Output the (x, y) coordinate of the center of the cell containing the given text.  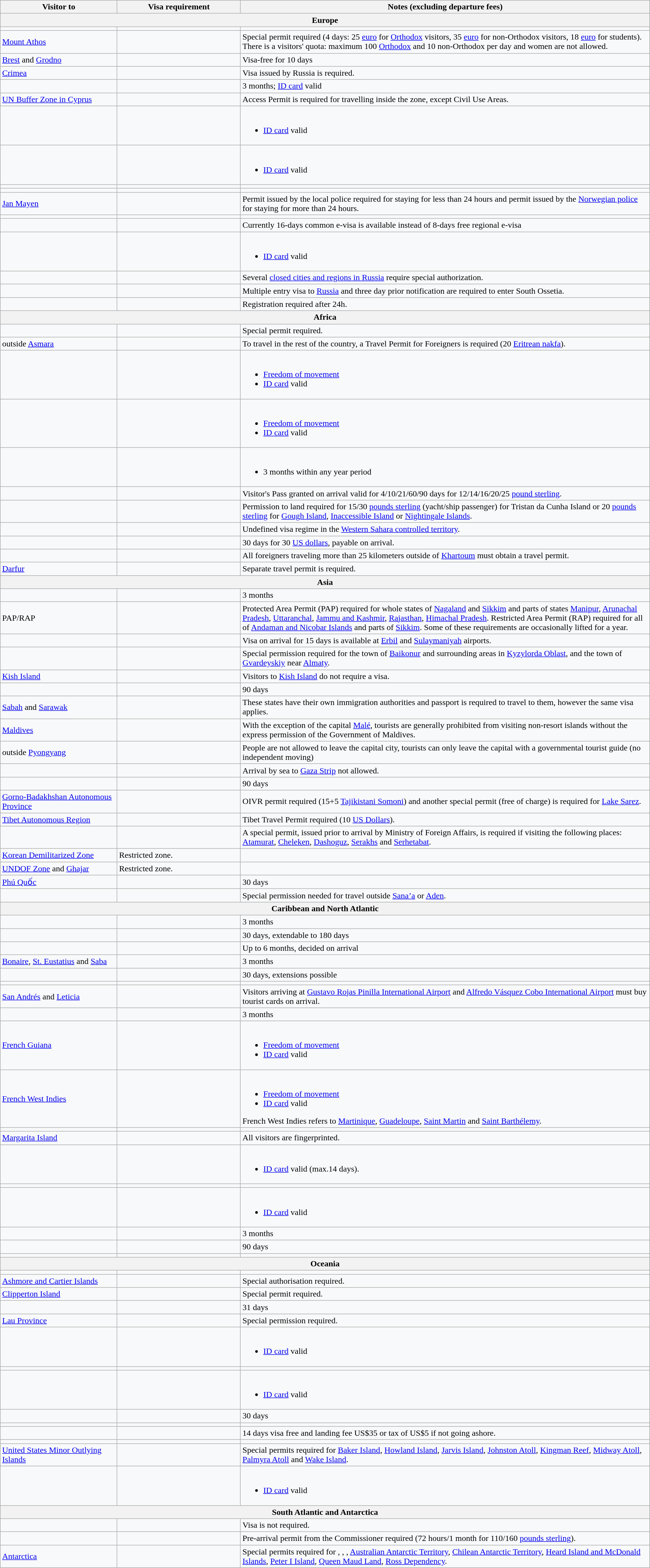
PAP/RAP (59, 618)
French Guiana (59, 1045)
French West Indies (59, 1098)
Visa-free for 10 days (445, 60)
Brest and Grodno (59, 60)
3 months within any year period (445, 467)
Up to 6 months, decided on arrival (445, 948)
Maldives (59, 730)
All foreigners traveling more than 25 kilometers outside of Khartoum must obtain a travel permit. (445, 556)
Undefined visa regime in the Western Sahara controlled territory. (445, 529)
Bonaire, St. Eustatius and Saba (59, 962)
Kish Island (59, 676)
outside Asmara (59, 344)
Korean Demilitarized Zone (59, 855)
Visa issued by Russia is required. (445, 73)
14 days visa free and landing fee US$35 or tax of US$5 if not going ashore. (445, 1433)
30 days for 30 US dollars, payable on arrival. (445, 543)
Phú Quốc (59, 882)
Freedom of movementID card validFrench West Indies refers to Martinique, Guadeloupe, Saint Martin and Saint Barthélemy. (445, 1098)
Currently 16-days common e-visa is available instead of 8-days free regional e-visa (445, 225)
30 days, extensions possible (445, 975)
South Atlantic and Antarctica (325, 1512)
Tibet Autonomous Region (59, 820)
3 months; ID card valid (445, 86)
Visa is not required. (445, 1525)
Darfur (59, 569)
Registration required after 24h. (445, 304)
Margarita Island (59, 1138)
Pre-arrival permit from the Commissioner required (72 hours/1 month for 110/160 pounds sterling). (445, 1538)
Mount Athos (59, 42)
These states have their own immigration authorities and passport is required to travel to them, however the same visa applies. (445, 707)
Jan Mayen (59, 203)
Africa (325, 317)
Visitors arriving at Gustavo Rojas Pinilla International Airport and Alfredo Vásquez Cobo International Airport must buy tourist cards on arrival. (445, 996)
Separate travel permit is required. (445, 569)
30 days, extendable to 180 days (445, 935)
Special permission required for the town of Baikonur and surrounding areas in Kyzylorda Oblast, and the town of Gvardeyskiy near Almaty. (445, 658)
Visa on arrival for 15 days is available at Erbil and Sulaymaniyah airports. (445, 640)
Tibet Travel Permit required (10 US Dollars). (445, 820)
Visitor to (59, 7)
Ashmore and Cartier Islands (59, 1281)
Visitors to Kish Island do not require a visa. (445, 676)
Several closed cities and regions in Russia require special authorization. (445, 278)
Oceania (325, 1264)
Sabah and Sarawak (59, 707)
outside Pyongyang (59, 753)
OIVR permit required (15+5 Tajikistani Somoni) and another special permit (free of charge) is required for Lake Sarez. (445, 801)
Caribbean and North Atlantic (325, 908)
Visitor's Pass granted on arrival valid for 4/10/21/60/90 days for 12/14/16/20/25 pound sterling. (445, 493)
Arrival by sea to Gaza Strip not allowed. (445, 770)
Asia (325, 582)
Visa requirement (178, 7)
Special authorisation required. (445, 1281)
Multiple entry visa to Russia and three day prior notification are required to enter South Ossetia. (445, 291)
Access Permit is required for travelling inside the zone, except Civil Use Areas. (445, 99)
Crimea (59, 73)
UNDOF Zone and Ghajar (59, 869)
UN Buffer Zone in Cyprus (59, 99)
Lau Province (59, 1320)
Clipperton Island (59, 1294)
Special permission required. (445, 1320)
Europe (325, 20)
All visitors are fingerprinted. (445, 1138)
Special permission needed for travel outside Sana’a or Aden. (445, 895)
To travel in the rest of the country, a Travel Permit for Foreigners is required (20 Eritrean nakfa). (445, 344)
31 days (445, 1307)
San Andrés and Leticia (59, 996)
People are not allowed to leave the capital city, tourists can only leave the capital with a governmental tourist guide (no independent moving) (445, 753)
Special permits required for Baker Island, Howland Island, Jarvis Island, Johnston Atoll, Kingman Reef, Midway Atoll, Palmyra Atoll and Wake Island. (445, 1454)
United States Minor Outlying Islands (59, 1454)
Notes (excluding departure fees) (445, 7)
ID card valid (max.14 days). (445, 1164)
Gorno-Badakhshan Autonomous Province (59, 801)
Antarctica (59, 1557)
